Locate the cell with the specified text and output its (X, Y) center coordinate. 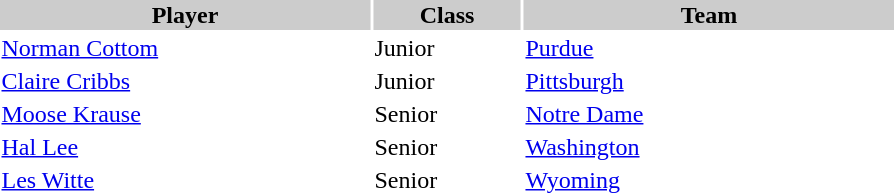
Pittsburgh (709, 81)
Team (709, 15)
Moose Krause (185, 114)
Class (447, 15)
Washington (709, 147)
Hal Lee (185, 147)
Player (185, 15)
Norman Cottom (185, 48)
Claire Cribbs (185, 81)
Notre Dame (709, 114)
Purdue (709, 48)
